Scan for the cell matching the given text and deliver its (x, y) coordinate at center. 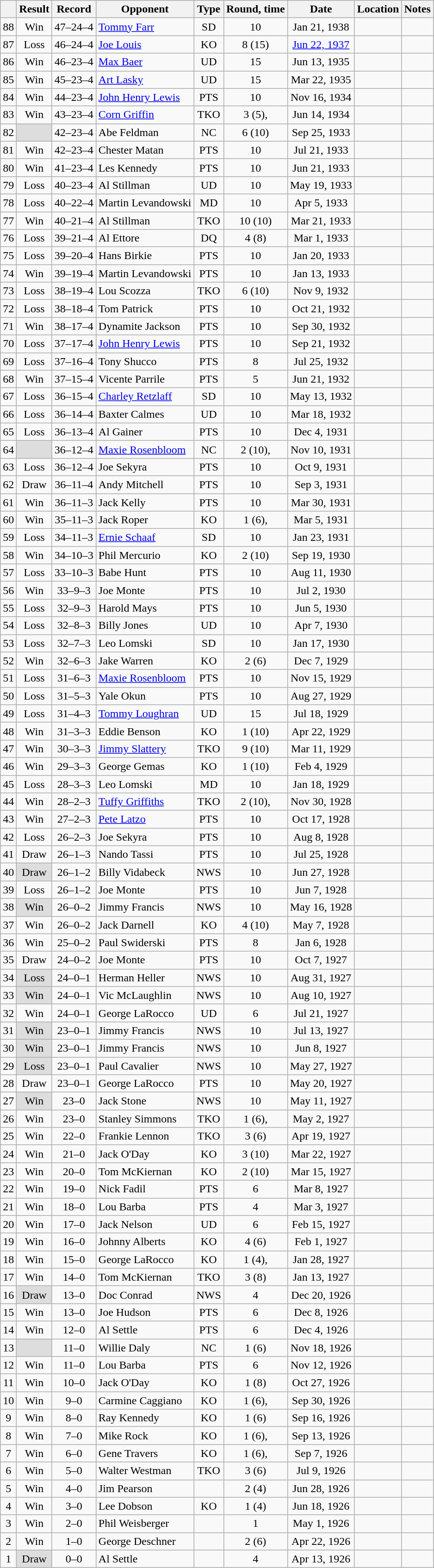
Nov 16, 1934 (321, 97)
Jul 25, 1928 (321, 855)
Jul 18, 1929 (321, 713)
58 (8, 555)
Mar 30, 1931 (321, 502)
28–3–3 (74, 784)
Jan 20, 1933 (321, 256)
12–0 (74, 1330)
8 (15) (255, 44)
May 13, 1932 (321, 397)
35 (8, 960)
41 (8, 855)
Joe Louis (145, 44)
Charley Retzlaff (145, 397)
Jul 2, 1930 (321, 590)
Jan 17, 1930 (321, 643)
23 (8, 1171)
14–0 (74, 1277)
70 (8, 344)
33 (8, 995)
64 (8, 449)
19 (8, 1242)
65 (8, 432)
3 (5), (255, 115)
1 (4), (255, 1259)
38 (8, 907)
36–13–4 (74, 432)
36–14–4 (74, 414)
Type (209, 9)
Billy Vidabeck (145, 872)
4 (10) (255, 925)
Jun 27, 1928 (321, 872)
51 (8, 678)
83 (8, 115)
2–0 (74, 1524)
Jim Pearson (145, 1488)
Opponent (145, 9)
49 (8, 713)
Jun 13, 1935 (321, 62)
12 (8, 1365)
Notes (417, 9)
52 (8, 661)
Jack Roper (145, 520)
Walter Westman (145, 1471)
8–0 (74, 1418)
31–6–3 (74, 678)
Aug 11, 1930 (321, 573)
Chester Matan (145, 150)
48 (8, 731)
Jack Nelson (145, 1224)
80 (8, 167)
71 (8, 326)
Dec 4, 1926 (321, 1330)
Baxter Calmes (145, 414)
Aug 27, 1929 (321, 696)
37–17–4 (74, 344)
Nov 9, 1932 (321, 291)
Phil Mercurio (145, 555)
28 (8, 1084)
Gene Travers (145, 1453)
Jun 7, 1928 (321, 890)
Jan 13, 1927 (321, 1277)
Corn Griffin (145, 115)
Jul 21, 1933 (321, 150)
32–7–3 (74, 643)
56 (8, 590)
Phil Weisberger (145, 1524)
33–10–3 (74, 573)
Jun 8, 1927 (321, 1048)
13 (8, 1348)
Sep 21, 1932 (321, 344)
Tom Patrick (145, 309)
18 (8, 1259)
25–0–2 (74, 942)
31–3–3 (74, 731)
Sep 16, 1926 (321, 1418)
Jul 21, 1927 (321, 1013)
Aug 8, 1928 (321, 837)
3 (8) (255, 1277)
9 (10) (255, 749)
10 (10) (255, 221)
33–9–3 (74, 590)
Jun 21, 1933 (321, 167)
21 (8, 1207)
34–11–3 (74, 538)
May 20, 1927 (321, 1084)
George Deschner (145, 1541)
Herman Heller (145, 978)
Nov 10, 1931 (321, 449)
May 2, 1927 (321, 1119)
Record (74, 9)
Max Baer (145, 62)
67 (8, 397)
Paul Swiderski (145, 942)
32–9–3 (74, 608)
37–15–4 (74, 379)
Sep 30, 1926 (321, 1401)
43 (8, 819)
1–0 (74, 1541)
May 19, 1933 (321, 185)
26–2–3 (74, 837)
Oct 27, 1926 (321, 1383)
60 (8, 520)
Mar 15, 1927 (321, 1171)
26–1–3 (74, 855)
55 (8, 608)
36–11–4 (74, 484)
Apr 7, 1930 (321, 626)
Jan 28, 1927 (321, 1259)
Mar 8, 1927 (321, 1189)
Jan 21, 1938 (321, 27)
Nando Tassi (145, 855)
22 (8, 1189)
Billy Jones (145, 626)
35–11–3 (74, 520)
Jack Darnell (145, 925)
74 (8, 273)
Harold Mays (145, 608)
Feb 15, 1927 (321, 1224)
Mar 5, 1931 (321, 520)
Les Kennedy (145, 167)
19–0 (74, 1189)
27 (8, 1101)
37 (8, 925)
DQ (209, 238)
39–19–4 (74, 273)
31–4–3 (74, 713)
18–0 (74, 1207)
38–17–4 (74, 326)
Vic McLaughlin (145, 995)
May 16, 1928 (321, 907)
Mar 3, 1927 (321, 1207)
31 (8, 1030)
46–24–4 (74, 44)
72 (8, 309)
Apr 5, 1933 (321, 203)
20–0 (74, 1171)
Tuffy Griffiths (145, 802)
Sep 19, 1930 (321, 555)
Mar 11, 1929 (321, 749)
Jack Stone (145, 1101)
Jul 9, 1926 (321, 1471)
Pete Latzo (145, 819)
Al Gainer (145, 432)
31–5–3 (74, 696)
79 (8, 185)
78 (8, 203)
Jan 23, 1931 (321, 538)
Dec 7, 1929 (321, 661)
Round, time (255, 9)
Paul Cavalier (145, 1066)
3 (8, 1524)
Mar 1, 1933 (321, 238)
Sep 7, 1926 (321, 1453)
16–0 (74, 1242)
Oct 17, 1928 (321, 819)
Aug 10, 1927 (321, 995)
24 (8, 1154)
44–23–4 (74, 97)
46 (8, 766)
36–15–4 (74, 397)
32 (8, 1013)
Dec 20, 1926 (321, 1295)
Art Lasky (145, 80)
Jun 14, 1934 (321, 115)
Andy Mitchell (145, 484)
40 (8, 872)
29 (8, 1066)
84 (8, 97)
86 (8, 62)
73 (8, 291)
43–23–4 (74, 115)
38–19–4 (74, 291)
39 (8, 890)
Date (321, 9)
2 (4) (255, 1488)
2 (8, 1541)
Jack Kelly (145, 502)
81 (8, 150)
Mar 21, 1933 (321, 221)
66 (8, 414)
Aug 31, 1927 (321, 978)
Sep 30, 1932 (321, 326)
Stanley Simmons (145, 1119)
Babe Hunt (145, 573)
Mike Rock (145, 1436)
53 (8, 643)
15–0 (74, 1259)
22–0 (74, 1136)
Feb 4, 1929 (321, 766)
42 (8, 837)
Sep 3, 1931 (321, 484)
50 (8, 696)
62 (8, 484)
40–21–4 (74, 221)
17–0 (74, 1224)
61 (8, 502)
9 (8, 1418)
7–0 (74, 1436)
45 (8, 784)
Mar 22, 1935 (321, 80)
Oct 7, 1927 (321, 960)
Ernie Schaaf (145, 538)
Yale Okun (145, 696)
Carmine Caggiano (145, 1401)
Jan 13, 1933 (321, 273)
4 (8) (255, 238)
57 (8, 573)
17 (8, 1277)
Frankie Lennon (145, 1136)
Doc Conrad (145, 1295)
10–0 (74, 1383)
Lee Dobson (145, 1506)
26 (8, 1119)
32–6–3 (74, 661)
47–24–4 (74, 27)
Oct 9, 1931 (321, 467)
Eddie Benson (145, 731)
Location (378, 9)
69 (8, 361)
7 (8, 1453)
May 27, 1927 (321, 1066)
39–21–4 (74, 238)
34 (8, 978)
Tommy Loughran (145, 713)
Dec 4, 1931 (321, 432)
Result (34, 9)
30 (8, 1048)
76 (8, 238)
Al Ettore (145, 238)
21–0 (74, 1154)
68 (8, 379)
Jake Warren (145, 661)
88 (8, 27)
75 (8, 256)
40–23–4 (74, 185)
4 (6) (255, 1242)
29–3–3 (74, 766)
Vicente Parrile (145, 379)
May 1, 1926 (321, 1524)
30–3–3 (74, 749)
Jan 6, 1928 (321, 942)
Jun 22, 1937 (321, 44)
Hans Birkie (145, 256)
39–20–4 (74, 256)
3 (10) (255, 1154)
45–23–4 (74, 80)
Nov 30, 1928 (321, 802)
Jun 5, 1930 (321, 608)
Nov 15, 1929 (321, 678)
George Gemas (145, 766)
1 (8) (255, 1383)
Ray Kennedy (145, 1418)
Apr 19, 1927 (321, 1136)
40–22–4 (74, 203)
20 (8, 1224)
Mar 22, 1927 (321, 1154)
59 (8, 538)
Jun 18, 1926 (321, 1506)
Oct 21, 1932 (321, 309)
77 (8, 221)
Jul 13, 1927 (321, 1030)
38–18–4 (74, 309)
41–23–4 (74, 167)
Sep 25, 1933 (321, 132)
82 (8, 132)
Apr 22, 1926 (321, 1541)
Jul 25, 1932 (321, 361)
85 (8, 80)
Dynamite Jackson (145, 326)
34–10–3 (74, 555)
Tony Shucco (145, 361)
May 11, 1927 (321, 1101)
4–0 (74, 1488)
3–0 (74, 1506)
Apr 22, 1929 (321, 731)
May 7, 1928 (321, 925)
Abe Feldman (145, 132)
16 (8, 1295)
44 (8, 802)
Apr 13, 1926 (321, 1559)
54 (8, 626)
Nov 12, 1926 (321, 1365)
1 (4) (255, 1506)
Lou Scozza (145, 291)
47 (8, 749)
9–0 (74, 1401)
32–8–3 (74, 626)
Jun 21, 1932 (321, 379)
0–0 (74, 1559)
Tommy Farr (145, 27)
Sep 13, 1926 (321, 1436)
37–16–4 (74, 361)
Jan 18, 1929 (321, 784)
Dec 8, 1926 (321, 1312)
Nov 18, 1926 (321, 1348)
87 (8, 44)
36–11–3 (74, 502)
6–0 (74, 1453)
46–23–4 (74, 62)
36 (8, 942)
Jimmy Slattery (145, 749)
11 (8, 1383)
14 (8, 1330)
63 (8, 467)
24–0–2 (74, 960)
Joe Hudson (145, 1312)
Johnny Alberts (145, 1242)
28–2–3 (74, 802)
Willie Daly (145, 1348)
5–0 (74, 1471)
Feb 1, 1927 (321, 1242)
27–2–3 (74, 819)
Nick Fadil (145, 1189)
Mar 18, 1932 (321, 414)
25 (8, 1136)
Jun 28, 1926 (321, 1488)
